Provide the (X, Y) coordinate of the cell's center where the given text is located.  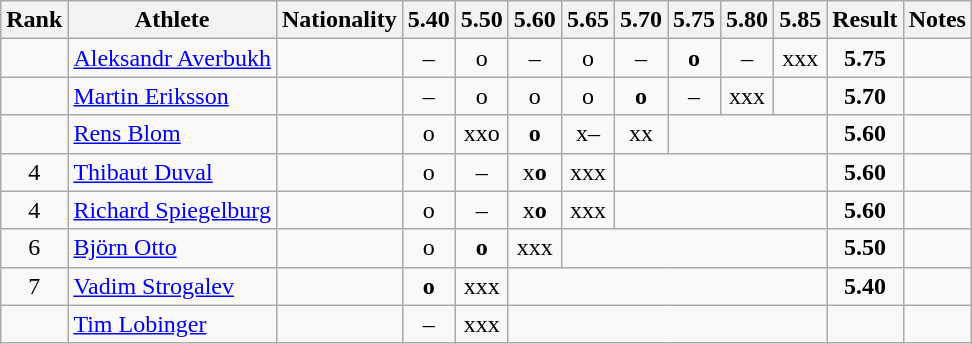
6 (34, 248)
Vadim Strogalev (172, 286)
5.85 (800, 20)
Tim Lobinger (172, 324)
xxo (482, 134)
Result (865, 20)
Aleksandr Averbukh (172, 58)
Thibaut Duval (172, 172)
Athlete (172, 20)
x– (588, 134)
Rens Blom (172, 134)
Notes (937, 20)
7 (34, 286)
Martin Eriksson (172, 96)
Björn Otto (172, 248)
xx (640, 134)
5.80 (748, 20)
5.65 (588, 20)
Richard Spiegelburg (172, 210)
Nationality (339, 20)
Rank (34, 20)
